From the cell containing the given text, extract its center point as [X, Y] coordinate. 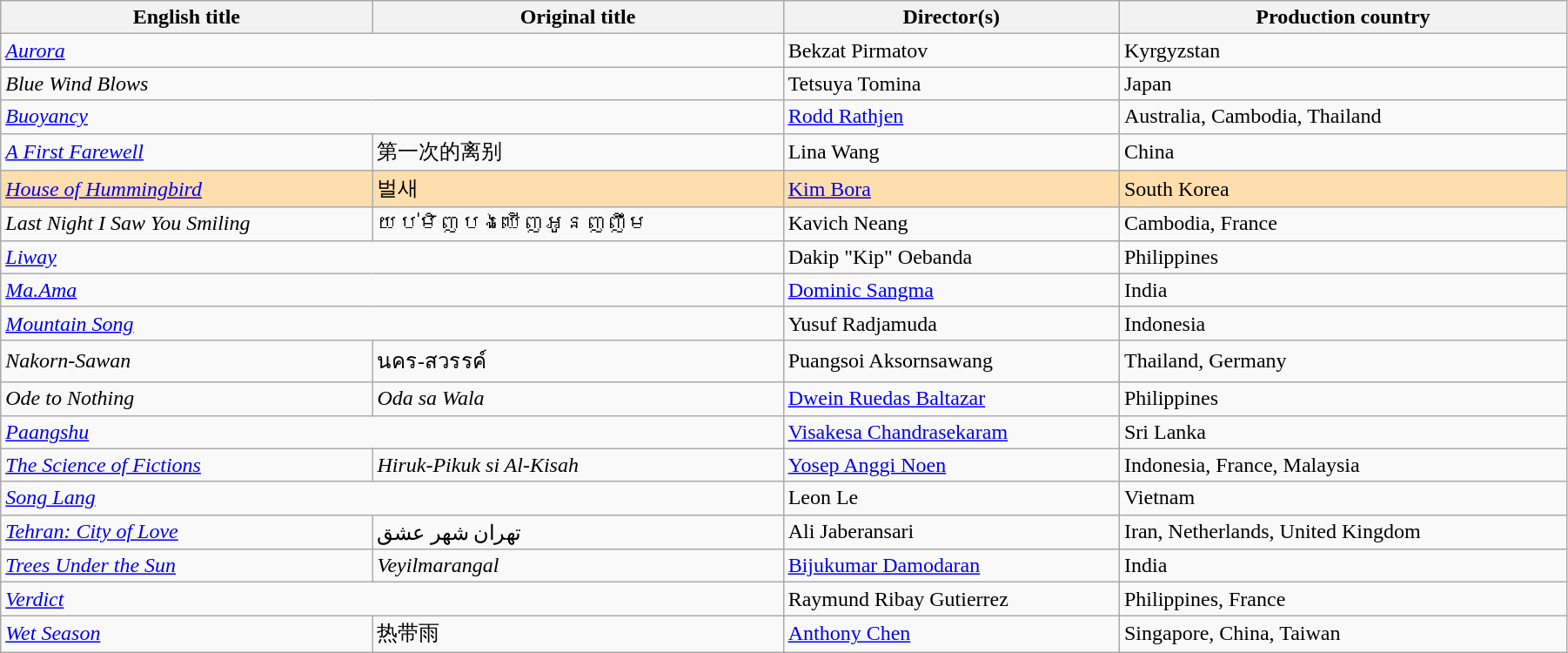
Indonesia [1343, 323]
Lina Wang [951, 151]
Leon Le [951, 498]
Vietnam [1343, 498]
Last Night I Saw You Smiling [186, 224]
Liway [392, 257]
Kim Bora [951, 190]
Japan [1343, 84]
นคร-สวรรค์ [578, 360]
Blue Wind Blows [392, 84]
Bekzat Pirmatov [951, 50]
Veyilmarangal [578, 566]
Original title [578, 17]
Philippines, France [1343, 599]
Kavich Neang [951, 224]
Dakip "Kip" Oebanda [951, 257]
South Korea [1343, 190]
Visakesa Chandrasekaram [951, 432]
Iran, Netherlands, United Kingdom [1343, 532]
China [1343, 151]
House of Hummingbird [186, 190]
벌새 [578, 190]
Puangsoi Aksornsawang [951, 360]
English title [186, 17]
Trees Under the Sun [186, 566]
The Science of Fictions [186, 465]
第一次的离别 [578, 151]
Director(s) [951, 17]
Ali Jaberansari [951, 532]
Dwein Ruedas Baltazar [951, 399]
Singapore, China, Taiwan [1343, 634]
Yosep Anggi Noen [951, 465]
Oda sa Wala [578, 399]
Mountain Song [392, 323]
Yusuf Radjamuda [951, 323]
យប់មិញបងឃើញអូនញញឹម [578, 224]
Verdict [392, 599]
Kyrgyzstan [1343, 50]
Song Lang [392, 498]
Nakorn-Sawan [186, 360]
Cambodia, France [1343, 224]
Hiruk-Pikuk si Al-Kisah [578, 465]
Rodd Rathjen [951, 117]
Tetsuya Tomina [951, 84]
Raymund Ribay Gutierrez [951, 599]
A First Farewell [186, 151]
Aurora [392, 50]
Thailand, Germany [1343, 360]
Bijukumar Damodaran [951, 566]
Australia, Cambodia, Thailand [1343, 117]
Sri Lanka [1343, 432]
Wet Season [186, 634]
Ode to Nothing [186, 399]
Buoyancy [392, 117]
热带雨 [578, 634]
Tehran: City of Love [186, 532]
Dominic Sangma [951, 290]
Production country [1343, 17]
Anthony Chen [951, 634]
Paangshu [392, 432]
Indonesia, France, Malaysia [1343, 465]
Ma.Ama [392, 290]
تهران شهر عشق [578, 532]
